Locate the cell with the specified text and output its (X, Y) center coordinate. 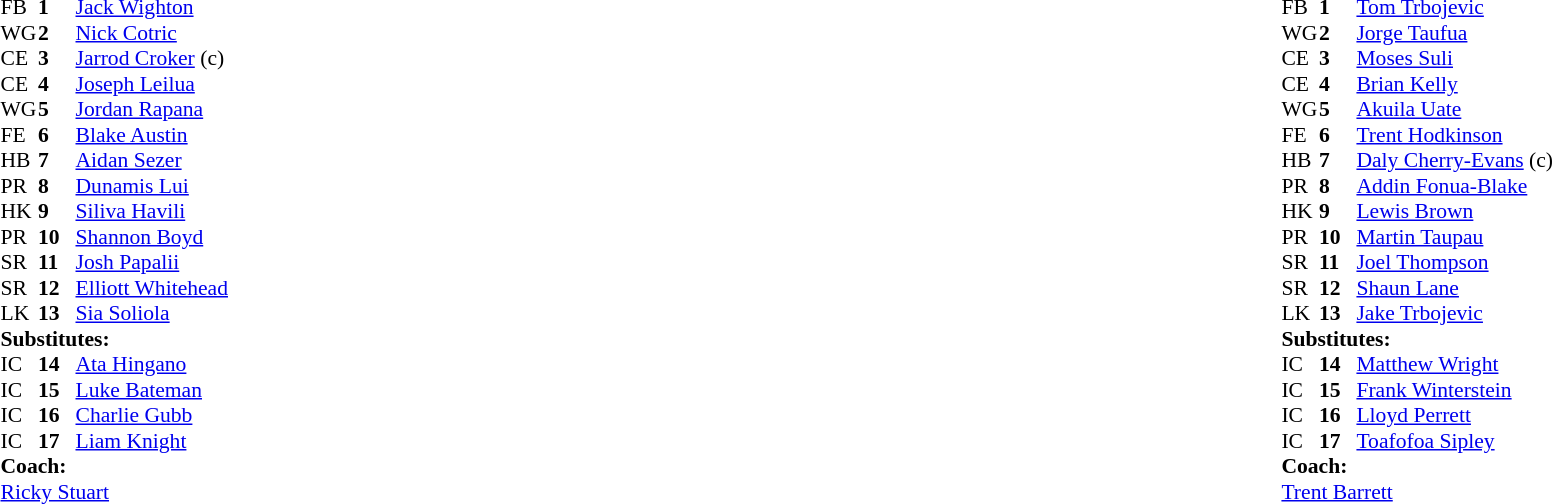
Siliva Havili (152, 211)
Coach: (114, 467)
Jarrod Croker (c) (152, 59)
Charlie Gubb (152, 415)
Jordan Rapana (152, 109)
Liam Knight (152, 441)
Joseph Leilua (152, 84)
Dunamis Lui (152, 186)
Substitutes: (114, 339)
Shannon Boyd (152, 237)
Josh Papalii (152, 263)
Blake Austin (152, 135)
Luke Bateman (152, 390)
Sia Soliola (152, 313)
Nick Cotric (152, 33)
Aidan Sezer (152, 161)
Elliott Whitehead (152, 288)
Ata Hingano (152, 365)
